Pinpoint the cell where the given text exists, returning its [x, y] midpoint coordinate. 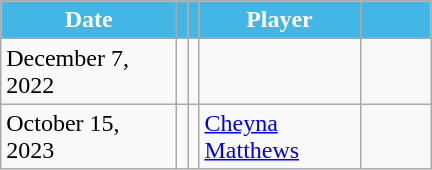
Cheyna Matthews [280, 136]
December 7, 2022 [89, 72]
Player [280, 20]
October 15, 2023 [89, 136]
Date [89, 20]
